Output the [x, y] coordinate of the center of the cell containing the given text.  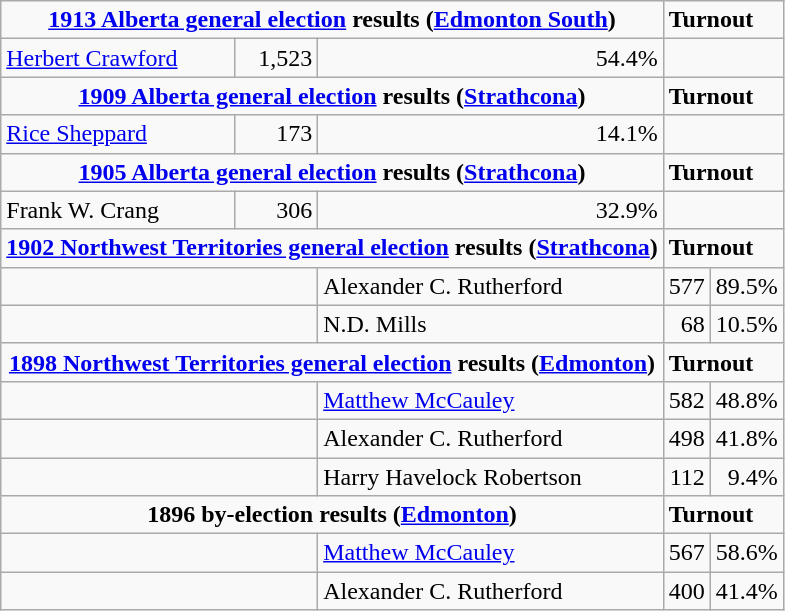
306 [276, 210]
Rice Sheppard [118, 134]
1902 Northwest Territories general election results (Strathcona) [332, 248]
41.8% [746, 438]
48.8% [746, 400]
58.6% [746, 553]
Herbert Crawford [118, 58]
400 [686, 591]
89.5% [746, 286]
1898 Northwest Territories general election results (Edmonton) [332, 362]
14.1% [491, 134]
1896 by-election results (Edmonton) [332, 515]
N.D. Mills [491, 324]
582 [686, 400]
1909 Alberta general election results (Strathcona) [332, 96]
68 [686, 324]
54.4% [491, 58]
498 [686, 438]
173 [276, 134]
10.5% [746, 324]
9.4% [746, 477]
577 [686, 286]
567 [686, 553]
32.9% [491, 210]
1913 Alberta general election results (Edmonton South) [332, 20]
Harry Havelock Robertson [491, 477]
41.4% [746, 591]
Frank W. Crang [118, 210]
1905 Alberta general election results (Strathcona) [332, 172]
1,523 [276, 58]
112 [686, 477]
